Scan for the cell matching the given text and deliver its [x, y] coordinate at center. 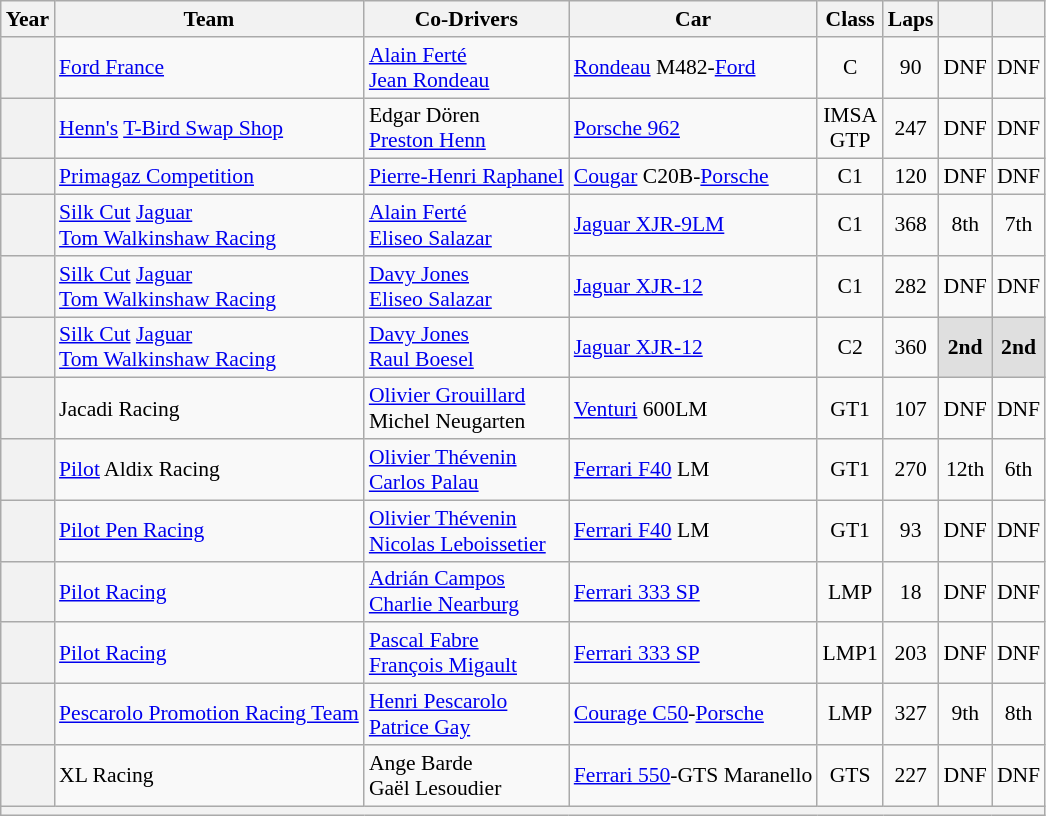
360 [911, 348]
107 [911, 408]
LMP1 [850, 654]
12th [966, 470]
Henn's T-Bird Swap Shop [209, 128]
C [850, 68]
Henri Pescarolo Patrice Gay [466, 714]
Cougar C20B-Porsche [694, 177]
247 [911, 128]
Davy Jones Eliseo Salazar [466, 286]
Car [694, 19]
Alain Ferté Jean Rondeau [466, 68]
Jaguar XJR-9LM [694, 226]
Alain Ferté Eliseo Salazar [466, 226]
327 [911, 714]
Davy Jones Raul Boesel [466, 348]
Class [850, 19]
XL Racing [209, 776]
Olivier Thévenin Carlos Palau [466, 470]
Pascal Fabre François Migault [466, 654]
282 [911, 286]
120 [911, 177]
Jacadi Racing [209, 408]
18 [911, 592]
6th [1018, 470]
Pilot Aldix Racing [209, 470]
Courage C50-Porsche [694, 714]
Year [28, 19]
Pescarolo Promotion Racing Team [209, 714]
Co-Drivers [466, 19]
Venturi 600LM [694, 408]
93 [911, 530]
Ferrari 550-GTS Maranello [694, 776]
C2 [850, 348]
Pilot Pen Racing [209, 530]
270 [911, 470]
7th [1018, 226]
Olivier Thévenin Nicolas Leboissetier [466, 530]
Ange Barde Gaël Lesoudier [466, 776]
Rondeau M482-Ford [694, 68]
IMSAGTP [850, 128]
9th [966, 714]
Olivier Grouillard Michel Neugarten [466, 408]
Ford France [209, 68]
Primagaz Competition [209, 177]
Edgar Dören Preston Henn [466, 128]
Adrián Campos Charlie Nearburg [466, 592]
GTS [850, 776]
368 [911, 226]
Pierre-Henri Raphanel [466, 177]
Team [209, 19]
Porsche 962 [694, 128]
227 [911, 776]
Laps [911, 19]
203 [911, 654]
90 [911, 68]
